Extract the (X, Y) coordinate from the center of the cell holding the provided text.  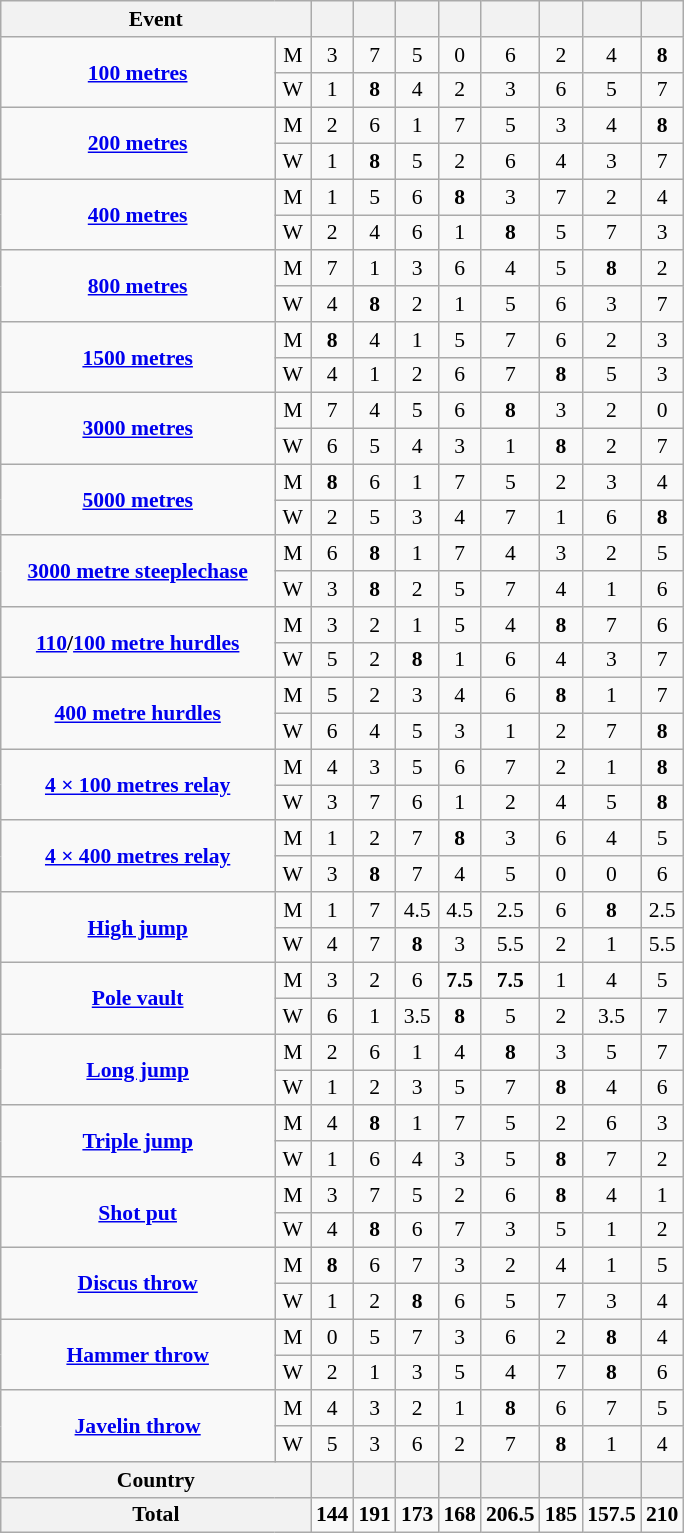
Javelin throw (138, 1426)
Shot put (138, 1212)
110/100 metre hurdles (138, 642)
173 (418, 1515)
1500 metres (138, 358)
3000 metre steeplechase (138, 572)
High jump (138, 928)
Triple jump (138, 1142)
400 metres (138, 214)
168 (460, 1515)
206.5 (510, 1515)
800 metres (138, 286)
144 (332, 1515)
Pole vault (138, 998)
210 (662, 1515)
5000 metres (138, 500)
200 metres (138, 144)
Hammer throw (138, 1354)
4 × 100 metres relay (138, 784)
100 metres (138, 72)
157.5 (612, 1515)
3000 metres (138, 428)
Country (156, 1480)
4 × 400 metres relay (138, 856)
Discus throw (138, 1284)
Total (156, 1515)
Long jump (138, 1070)
185 (562, 1515)
191 (374, 1515)
Event (156, 19)
400 metre hurdles (138, 714)
